From the cell containing the given text, extract its center point as [x, y] coordinate. 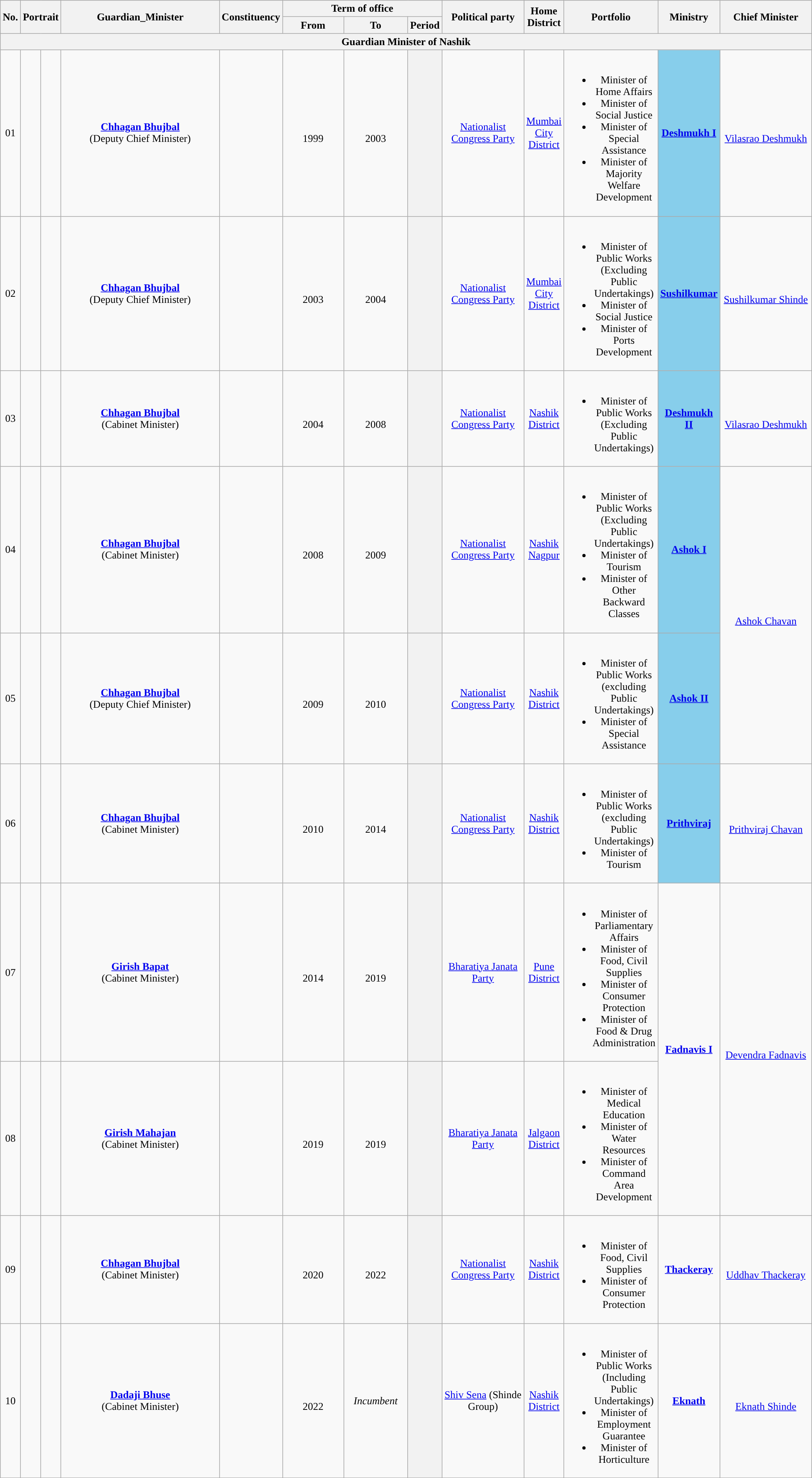
Ashok II [689, 698]
03 [10, 418]
Shiv Sena (Shinde Group) [483, 1401]
Incumbent [376, 1401]
Minister of Public Works (Including Public Undertakings)Minister of Employment GuaranteeMinister of Horticulture [611, 1401]
2020 [313, 1269]
Guardian Minister of Nashik [406, 42]
01 [10, 133]
10 [10, 1401]
Sushilkumar [689, 293]
Political party [483, 17]
Minister of Public Works (Excluding Public Undertakings)Minister of TourismMinister of Other Backward Classes [611, 549]
Girish Mahajan (Cabinet Minister) [141, 1138]
Constituency [251, 17]
Jalgaon District [544, 1138]
Girish Bapat (Cabinet Minister) [141, 972]
Minister of Medical EducationMinister of Water ResourcesMinister of Command Area Development [611, 1138]
07 [10, 972]
Devendra Fadnavis [766, 1049]
Ministry [689, 17]
From [313, 25]
Ashok I [689, 549]
Portrait [41, 17]
Prithviraj Chavan [766, 824]
Deshmukh I [689, 133]
Thackeray [689, 1269]
To [376, 25]
Dadaji Bhuse (Cabinet Minister) [141, 1401]
06 [10, 824]
05 [10, 698]
Minister of Public Works (excluding Public Undertakings)Minister of Special Assistance [611, 698]
Minister of Public Works (excluding Public Undertakings)Minister of Tourism [611, 824]
Minister of Public Works (Excluding Public Undertakings)Minister of Social JusticeMinister of Ports Development [611, 293]
09 [10, 1269]
Eknath Shinde [766, 1401]
Guardian_Minister [141, 17]
Sushilkumar Shinde [766, 293]
Portfolio [611, 17]
04 [10, 549]
Term of office [362, 9]
Period [425, 25]
Minister of Food, Civil SuppliesMinister of Consumer Protection [611, 1269]
Uddhav Thackeray [766, 1269]
No. [10, 17]
Minister of Public Works (Excluding Public Undertakings) [611, 418]
Chief Minister [766, 17]
Nashik Nagpur [544, 549]
Deshmukh II [689, 418]
02 [10, 293]
Ashok Chavan [766, 615]
08 [10, 1138]
Fadnavis I [689, 1049]
1999 [313, 133]
Minister of Home AffairsMinister of Social JusticeMinister of Special AssistanceMinister of Majority Welfare Development [611, 133]
Prithviraj [689, 824]
Minister of Parliamentary AffairsMinister of Food, Civil SuppliesMinister of Consumer ProtectionMinister of Food & Drug Administration [611, 972]
Pune District [544, 972]
Eknath [689, 1401]
Home District [544, 17]
